Find where the given text appears and provide that cell's center as [X, Y] coordinate. 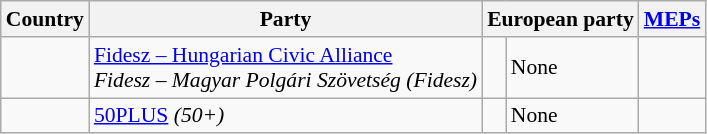
Fidesz – Hungarian Civic AllianceFidesz – Magyar Polgári Szövetség (Fidesz) [286, 68]
European party [560, 19]
50PLUS (50+) [286, 116]
MEPs [672, 19]
Party [286, 19]
Country [45, 19]
